Search for the cell housing the specified text and yield its (X, Y) center coordinate. 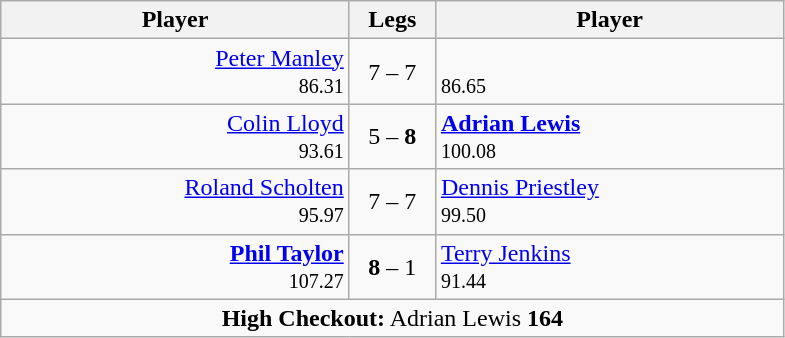
86.65 (610, 72)
Dennis Priestley 99.50 (610, 202)
Roland Scholten 95.97 (176, 202)
High Checkout: Adrian Lewis 164 (392, 318)
Phil Taylor 107.27 (176, 266)
Peter Manley 86.31 (176, 72)
Colin Lloyd 93.61 (176, 136)
5 – 8 (392, 136)
8 – 1 (392, 266)
Terry Jenkins 91.44 (610, 266)
Adrian Lewis 100.08 (610, 136)
Legs (392, 20)
